Return the (x, y) coordinate for the center point of the cell that contains the specified text.  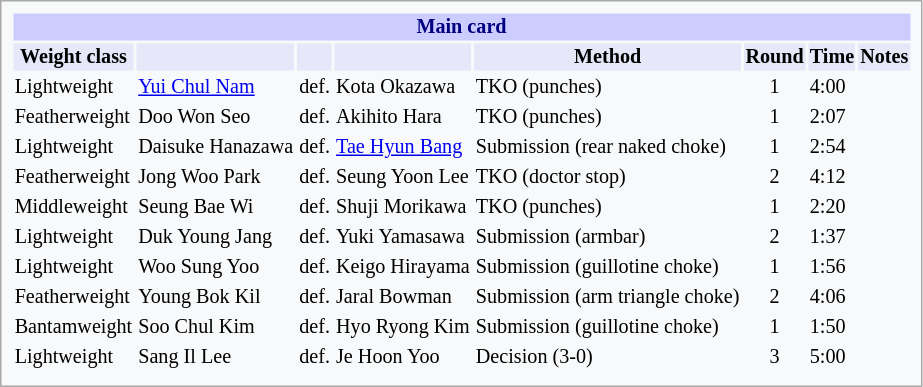
Hyo Ryong Kim (404, 326)
Sang Il Lee (216, 356)
3 (774, 356)
1:37 (832, 236)
Main card (462, 26)
Je Hoon Yoo (404, 356)
Weight class (74, 56)
Middleweight (74, 206)
1:56 (832, 266)
Akihito Hara (404, 116)
Shuji Morikawa (404, 206)
4:00 (832, 86)
Young Bok Kil (216, 296)
Notes (884, 56)
Method (608, 56)
Submission (armbar) (608, 236)
5:00 (832, 356)
Submission (arm triangle choke) (608, 296)
Seung Bae Wi (216, 206)
Yuki Yamasawa (404, 236)
Round (774, 56)
Doo Won Seo (216, 116)
Decision (3-0) (608, 356)
Time (832, 56)
Bantamweight (74, 326)
2:54 (832, 146)
Submission (rear naked choke) (608, 146)
Kota Okazawa (404, 86)
4:12 (832, 176)
2:07 (832, 116)
Duk Young Jang (216, 236)
2:20 (832, 206)
Jong Woo Park (216, 176)
TKO (doctor stop) (608, 176)
Keigo Hirayama (404, 266)
Daisuke Hanazawa (216, 146)
1:50 (832, 326)
Yui Chul Nam (216, 86)
Jaral Bowman (404, 296)
4:06 (832, 296)
Seung Yoon Lee (404, 176)
Tae Hyun Bang (404, 146)
Woo Sung Yoo (216, 266)
Soo Chul Kim (216, 326)
